Return the (x, y) coordinate for the center point of the cell that contains the specified text.  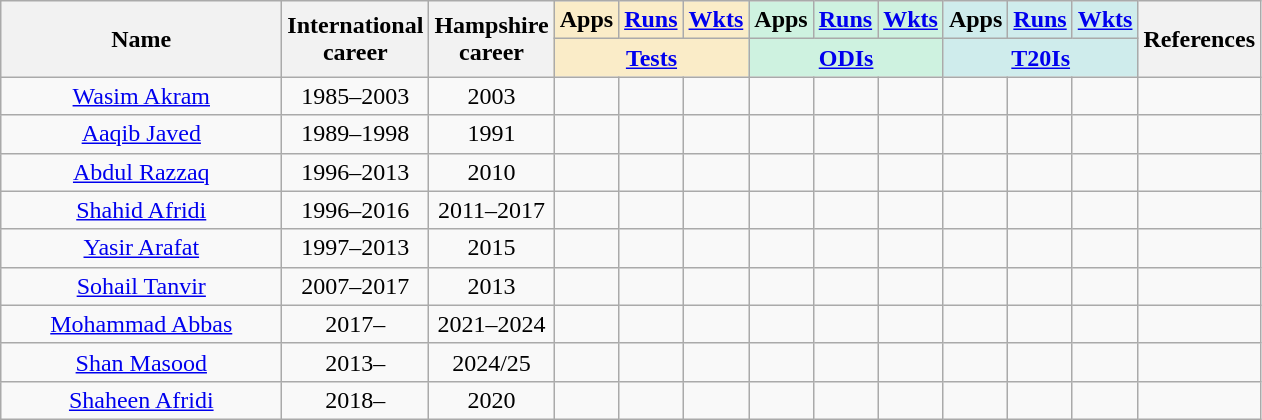
Mohammad Abbas (142, 324)
2020 (492, 400)
1985–2003 (356, 96)
2013 (492, 286)
Name (142, 39)
2010 (492, 172)
T20Is (1040, 58)
ODIs (846, 58)
2003 (492, 96)
Shan Masood (142, 362)
Abdul Razzaq (142, 172)
2017– (356, 324)
2015 (492, 248)
Tests (652, 58)
1989–1998 (356, 134)
2021–2024 (492, 324)
2024/25 (492, 362)
2018– (356, 400)
1997–2013 (356, 248)
2011–2017 (492, 210)
Yasir Arafat (142, 248)
Aaqib Javed (142, 134)
References (1200, 39)
Shaheen Afridi (142, 400)
1991 (492, 134)
1996–2013 (356, 172)
Shahid Afridi (142, 210)
Hampshirecareer (492, 39)
Internationalcareer (356, 39)
Wasim Akram (142, 96)
1996–2016 (356, 210)
2013– (356, 362)
2007–2017 (356, 286)
Sohail Tanvir (142, 286)
